Provide the (X, Y) coordinate of the cell's center where the given text is located.  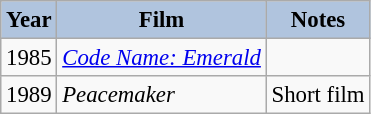
Film (162, 20)
Year (29, 20)
Peacemaker (162, 95)
Notes (318, 20)
1985 (29, 58)
Code Name: Emerald (162, 58)
1989 (29, 95)
Short film (318, 95)
